Identify which cell holds the provided text, then report its [x, y] central coordinate. 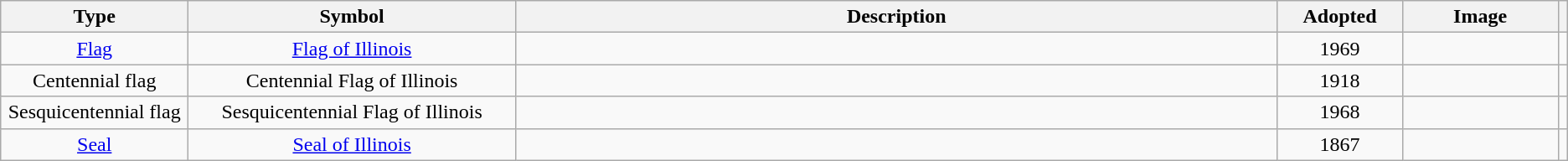
Seal [95, 144]
1969 [1340, 49]
Sesquicentennial Flag of Illinois [352, 112]
Type [95, 17]
Symbol [352, 17]
1918 [1340, 80]
Flag [95, 49]
Image [1480, 17]
Flag of Illinois [352, 49]
Description [896, 17]
Centennial flag [95, 80]
Sesquicentennial flag [95, 112]
Adopted [1340, 17]
1867 [1340, 144]
Centennial Flag of Illinois [352, 80]
Seal of Illinois [352, 144]
1968 [1340, 112]
